Find where the given text appears and provide that cell's center as (X, Y) coordinate. 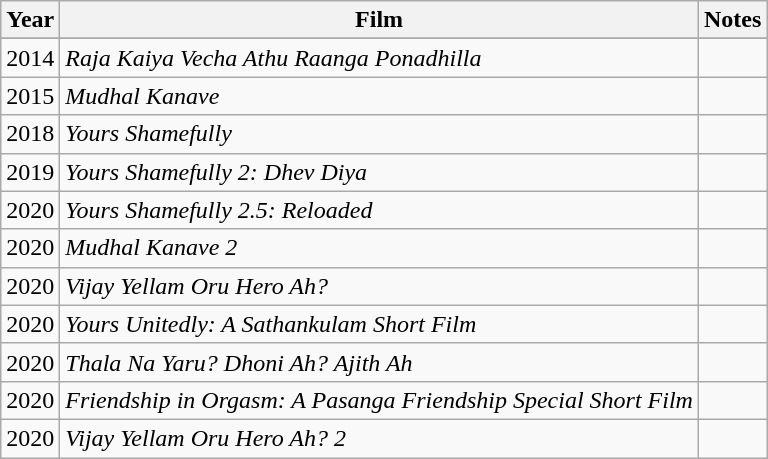
Yours Shamefully 2.5: Reloaded (380, 210)
Mudhal Kanave (380, 96)
Yours Shamefully (380, 134)
2014 (30, 58)
Year (30, 20)
Film (380, 20)
2018 (30, 134)
Yours Shamefully 2: Dhev Diya (380, 172)
Friendship in Orgasm: A Pasanga Friendship Special Short Film (380, 400)
Raja Kaiya Vecha Athu Raanga Ponadhilla (380, 58)
Vijay Yellam Oru Hero Ah? (380, 286)
Mudhal Kanave 2 (380, 248)
Yours Unitedly: A Sathankulam Short Film (380, 324)
Notes (732, 20)
Vijay Yellam Oru Hero Ah? 2 (380, 438)
Thala Na Yaru? Dhoni Ah? Ajith Ah (380, 362)
2019 (30, 172)
2015 (30, 96)
